Return [x, y] of the center of cell containing provided text 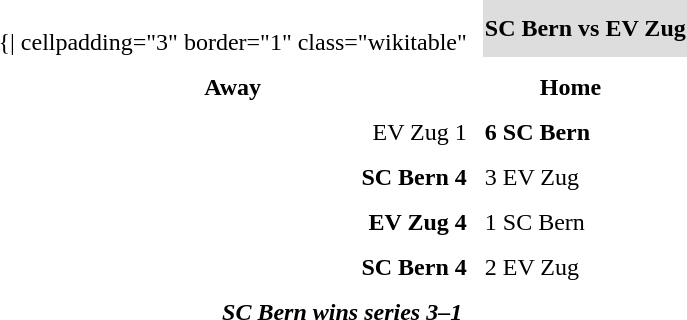
1 SC Bern [570, 222]
6 SC Bern [570, 132]
SC Bern vs EV Zug [585, 28]
3 EV Zug [570, 177]
Home [570, 87]
2 EV Zug [570, 267]
